Detect which cell encompasses the target text, then output its (X, Y) center coordinate. 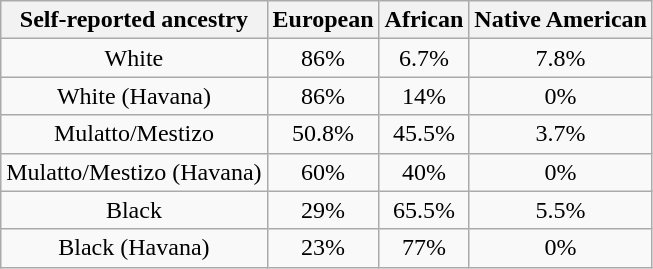
77% (424, 248)
Mulatto/Mestizo (Havana) (134, 172)
23% (323, 248)
50.8% (323, 134)
6.7% (424, 58)
45.5% (424, 134)
3.7% (561, 134)
Mulatto/Mestizo (134, 134)
29% (323, 210)
African (424, 20)
60% (323, 172)
5.5% (561, 210)
65.5% (424, 210)
European (323, 20)
Native American (561, 20)
Black (134, 210)
14% (424, 96)
40% (424, 172)
7.8% (561, 58)
Self-reported ancestry (134, 20)
White (Havana) (134, 96)
Black (Havana) (134, 248)
White (134, 58)
